Search for the cell housing the specified text and yield its (X, Y) center coordinate. 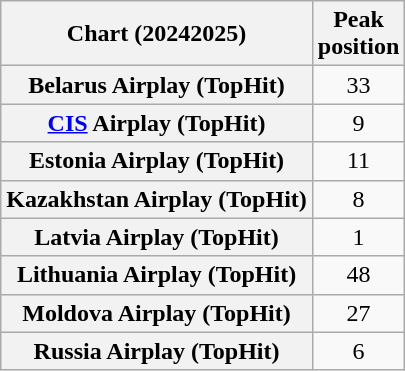
Estonia Airplay (TopHit) (157, 161)
11 (358, 161)
Moldova Airplay (TopHit) (157, 313)
9 (358, 123)
Latvia Airplay (TopHit) (157, 237)
CIS Airplay (TopHit) (157, 123)
6 (358, 351)
27 (358, 313)
Peakposition (358, 34)
Belarus Airplay (TopHit) (157, 85)
33 (358, 85)
8 (358, 199)
48 (358, 275)
Lithuania Airplay (TopHit) (157, 275)
Russia Airplay (TopHit) (157, 351)
1 (358, 237)
Kazakhstan Airplay (TopHit) (157, 199)
Chart (20242025) (157, 34)
